Find where the given text appears and provide that cell's center as [X, Y] coordinate. 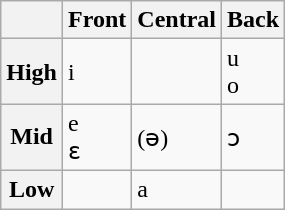
eɛ [98, 138]
Central [177, 20]
Back [254, 20]
Low [32, 189]
Mid [32, 138]
i [98, 72]
uo [254, 72]
High [32, 72]
(ə) [177, 138]
ɔ [254, 138]
a [177, 189]
Front [98, 20]
